Extract the (X, Y) coordinate from the center of the cell holding the provided text.  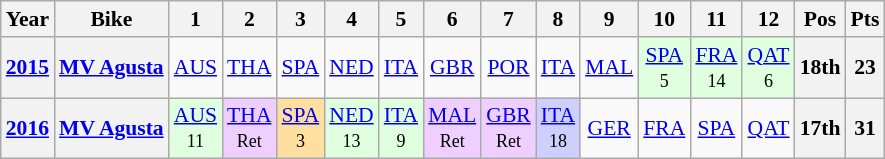
23 (864, 68)
Bike (112, 19)
12 (768, 19)
GER (609, 128)
GBRRet (508, 128)
NED (351, 68)
Year (28, 19)
2 (249, 19)
QAT (768, 128)
2016 (28, 128)
10 (664, 19)
MALRet (452, 128)
THA (249, 68)
Pos (820, 19)
AUS11 (196, 128)
MAL (609, 68)
Pts (864, 19)
8 (558, 19)
SPA5 (664, 68)
FRA (664, 128)
AUS (196, 68)
9 (609, 19)
QAT6 (768, 68)
1 (196, 19)
ITA18 (558, 128)
31 (864, 128)
6 (452, 19)
NED13 (351, 128)
11 (716, 19)
GBR (452, 68)
POR (508, 68)
ITA9 (401, 128)
FRA14 (716, 68)
17th (820, 128)
7 (508, 19)
3 (301, 19)
2015 (28, 68)
THARet (249, 128)
18th (820, 68)
4 (351, 19)
5 (401, 19)
SPA3 (301, 128)
